Extract the (X, Y) coordinate from the center of the cell holding the provided text.  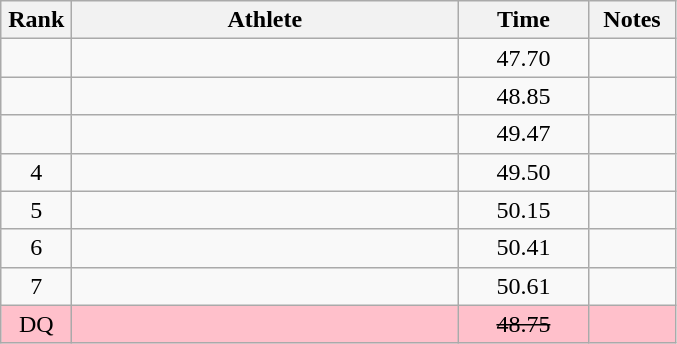
4 (36, 172)
48.75 (524, 324)
6 (36, 248)
Athlete (265, 20)
50.61 (524, 286)
Rank (36, 20)
7 (36, 286)
48.85 (524, 96)
5 (36, 210)
50.41 (524, 248)
49.50 (524, 172)
50.15 (524, 210)
Notes (632, 20)
Time (524, 20)
47.70 (524, 58)
DQ (36, 324)
49.47 (524, 134)
